Identify which cell holds the provided text, then report its (x, y) central coordinate. 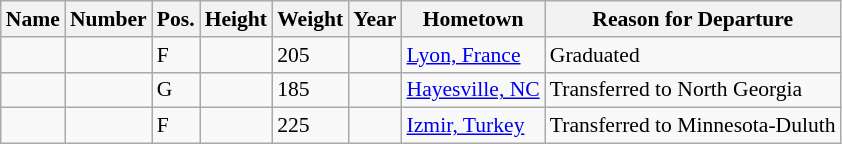
Year (374, 19)
G (176, 90)
Weight (310, 19)
Hayesville, NC (474, 90)
Name (33, 19)
205 (310, 55)
Izmir, Turkey (474, 126)
Pos. (176, 19)
Graduated (693, 55)
Number (108, 19)
Transferred to North Georgia (693, 90)
Transferred to Minnesota-Duluth (693, 126)
Reason for Departure (693, 19)
225 (310, 126)
Hometown (474, 19)
Height (236, 19)
Lyon, France (474, 55)
185 (310, 90)
